Detect which cell encompasses the target text, then output its (x, y) center coordinate. 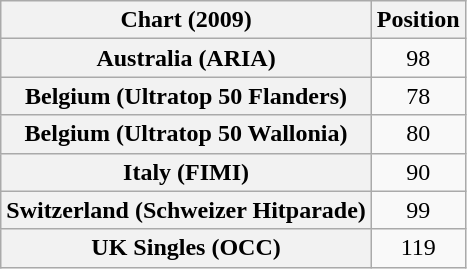
80 (418, 134)
99 (418, 210)
Switzerland (Schweizer Hitparade) (186, 210)
78 (418, 96)
Belgium (Ultratop 50 Wallonia) (186, 134)
Australia (ARIA) (186, 58)
Italy (FIMI) (186, 172)
Belgium (Ultratop 50 Flanders) (186, 96)
Chart (2009) (186, 20)
119 (418, 248)
98 (418, 58)
Position (418, 20)
90 (418, 172)
UK Singles (OCC) (186, 248)
